Search for the cell housing the specified text and yield its (X, Y) center coordinate. 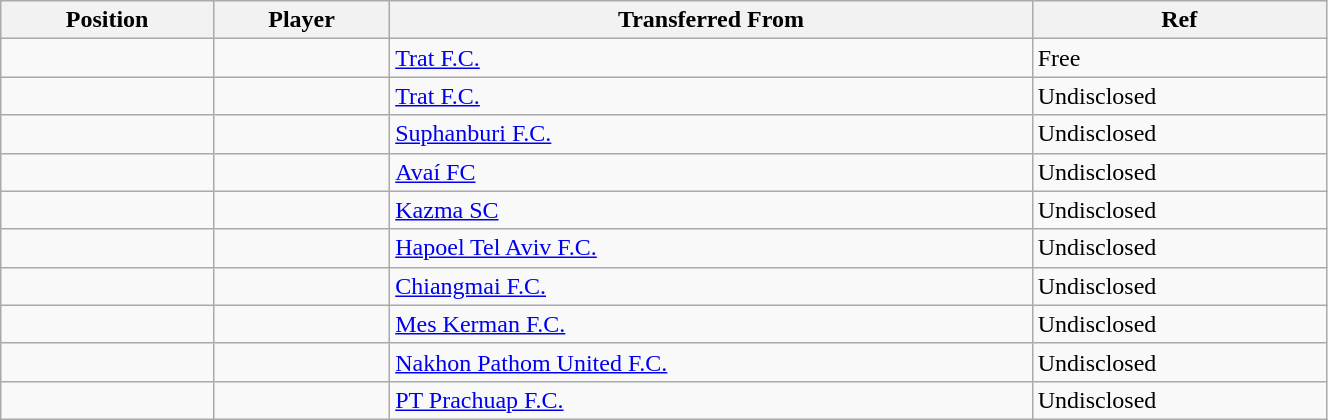
Mes Kerman F.C. (711, 324)
Chiangmai F.C. (711, 286)
Hapoel Tel Aviv F.C. (711, 248)
PT Prachuap F.C. (711, 400)
Kazma SC (711, 210)
Transferred From (711, 20)
Position (108, 20)
Ref (1179, 20)
Free (1179, 58)
Avaí FC (711, 172)
Player (301, 20)
Suphanburi F.C. (711, 134)
Nakhon Pathom United F.C. (711, 362)
